Return the (x, y) coordinate for the center point of the cell that contains the specified text.  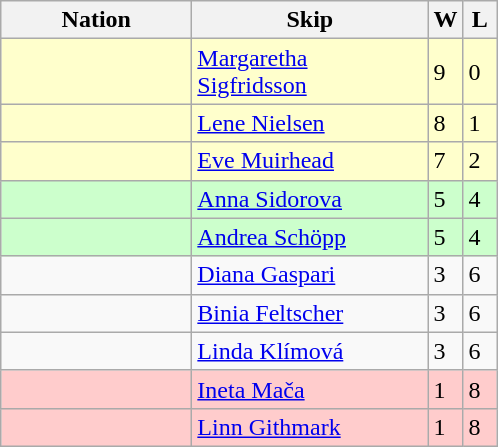
Diana Gaspari (310, 275)
Linda Klímová (310, 351)
Ineta Mača (310, 389)
W (446, 20)
Nation (96, 20)
Lene Nielsen (310, 123)
Skip (310, 20)
7 (446, 161)
Andrea Schöpp (310, 237)
Margaretha Sigfridsson (310, 72)
L (480, 20)
2 (480, 161)
Eve Muirhead (310, 161)
Binia Feltscher (310, 313)
0 (480, 72)
9 (446, 72)
Anna Sidorova (310, 199)
Linn Githmark (310, 427)
